Search for the cell housing the specified text and yield its (X, Y) center coordinate. 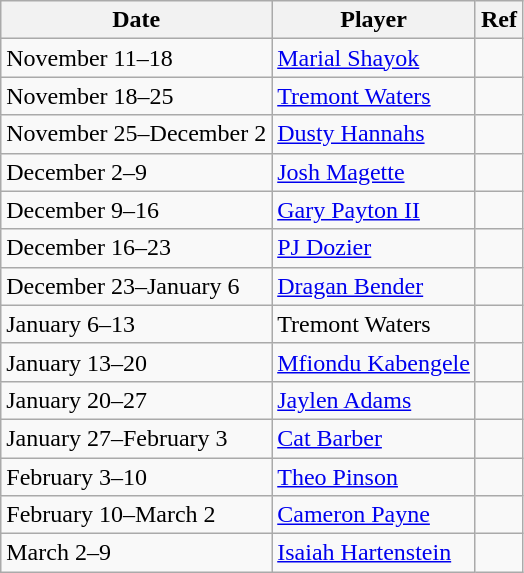
February 10–March 2 (136, 515)
November 18–25 (136, 96)
February 3–10 (136, 477)
December 2–9 (136, 172)
Date (136, 20)
Jaylen Adams (374, 400)
January 27–February 3 (136, 438)
Isaiah Hartenstein (374, 553)
January 6–13 (136, 324)
Marial Shayok (374, 58)
Dragan Bender (374, 286)
March 2–9 (136, 553)
December 23–January 6 (136, 286)
Mfiondu Kabengele (374, 362)
Cameron Payne (374, 515)
Dusty Hannahs (374, 134)
Gary Payton II (374, 210)
November 25–December 2 (136, 134)
December 16–23 (136, 248)
Ref (498, 20)
Josh Magette (374, 172)
January 20–27 (136, 400)
January 13–20 (136, 362)
Theo Pinson (374, 477)
November 11–18 (136, 58)
December 9–16 (136, 210)
Player (374, 20)
Cat Barber (374, 438)
PJ Dozier (374, 248)
